Output the (X, Y) coordinate of the center of the cell containing the given text.  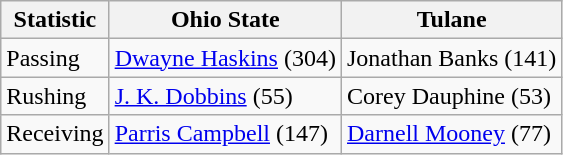
Dwayne Haskins (304) (225, 58)
Receiving (55, 134)
Tulane (451, 20)
Darnell Mooney (77) (451, 134)
Passing (55, 58)
Corey Dauphine (53) (451, 96)
Parris Campbell (147) (225, 134)
J. K. Dobbins (55) (225, 96)
Ohio State (225, 20)
Rushing (55, 96)
Statistic (55, 20)
Jonathan Banks (141) (451, 58)
